Pinpoint the cell where the given text exists, returning its (X, Y) midpoint coordinate. 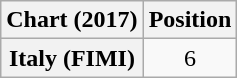
Position (190, 20)
Italy (FIMI) (72, 58)
Chart (2017) (72, 20)
6 (190, 58)
